Extract the [x, y] coordinate from the center of the cell holding the provided text.  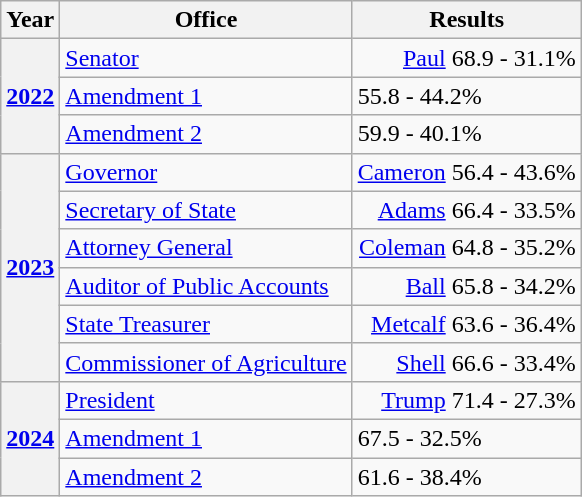
Shell 66.6 - 33.4% [466, 362]
Cameron 56.4 - 43.6% [466, 172]
Trump 71.4 - 27.3% [466, 400]
Ball 65.8 - 34.2% [466, 286]
Governor [206, 172]
67.5 - 32.5% [466, 438]
Year [30, 20]
Coleman 64.8 - 35.2% [466, 248]
2024 [30, 438]
Attorney General [206, 248]
55.8 - 44.2% [466, 96]
59.9 - 40.1% [466, 134]
Secretary of State [206, 210]
Adams 66.4 - 33.5% [466, 210]
State Treasurer [206, 324]
Paul 68.9 - 31.1% [466, 58]
61.6 - 38.4% [466, 477]
Metcalf 63.6 - 36.4% [466, 324]
2023 [30, 267]
Commissioner of Agriculture [206, 362]
Auditor of Public Accounts [206, 286]
2022 [30, 96]
President [206, 400]
Office [206, 20]
Results [466, 20]
Senator [206, 58]
